Return (x, y) of the center of cell containing provided text 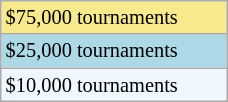
$25,000 tournaments (114, 51)
$10,000 tournaments (114, 85)
$75,000 tournaments (114, 17)
